Provide the [x, y] coordinate of the cell's center where the given text is located.  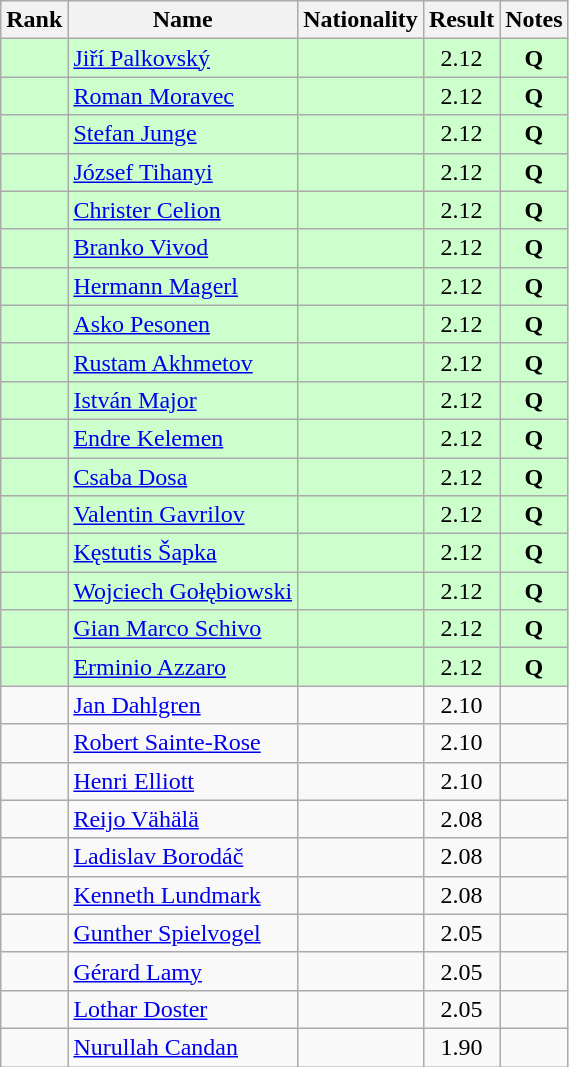
Gian Marco Schivo [183, 629]
Asko Pesonen [183, 324]
Rustam Akhmetov [183, 362]
Roman Moravec [183, 96]
Gérard Lamy [183, 971]
Robert Sainte-Rose [183, 743]
Name [183, 20]
1.90 [461, 1047]
Henri Elliott [183, 781]
Wojciech Gołębiowski [183, 591]
Result [461, 20]
Lothar Doster [183, 1009]
József Tihanyi [183, 172]
Csaba Dosa [183, 477]
Gunther Spielvogel [183, 933]
Christer Celion [183, 210]
Endre Kelemen [183, 438]
Stefan Junge [183, 134]
Jan Dahlgren [183, 705]
Jiří Palkovský [183, 58]
Kęstutis Šapka [183, 553]
Hermann Magerl [183, 286]
Rank [34, 20]
Valentin Gavrilov [183, 515]
Branko Vivod [183, 248]
Nationality [361, 20]
Reijo Vähälä [183, 819]
Ladislav Borodáč [183, 857]
Erminio Azzaro [183, 667]
Nurullah Candan [183, 1047]
Kenneth Lundmark [183, 895]
Notes [534, 20]
István Major [183, 400]
